For the text-containing cell, return its midpoint in [x, y] coordinate format. 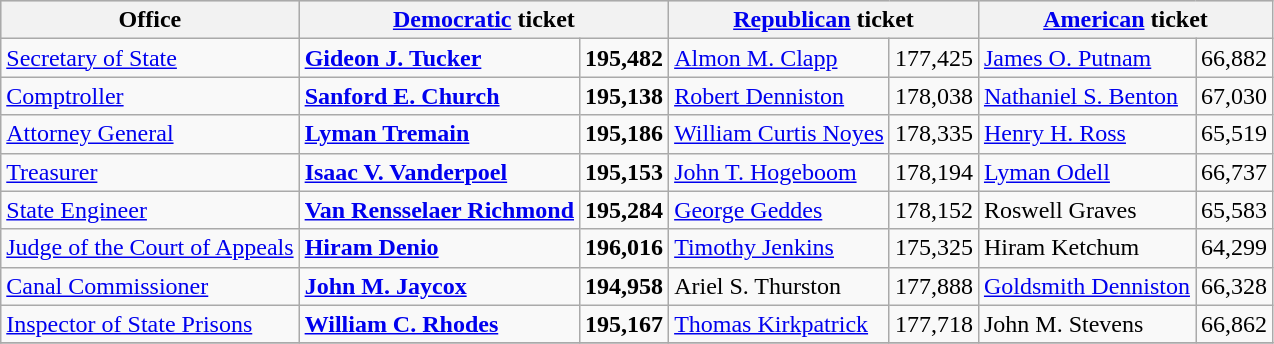
195,138 [624, 96]
Isaac V. Vanderpoel [439, 172]
Goldsmith Denniston [1086, 286]
65,583 [1234, 210]
64,299 [1234, 248]
William C. Rhodes [439, 324]
65,519 [1234, 134]
66,737 [1234, 172]
Van Rensselaer Richmond [439, 210]
Democratic ticket [484, 20]
195,284 [624, 210]
Nathaniel S. Benton [1086, 96]
66,862 [1234, 324]
Judge of the Court of Appeals [150, 248]
Comptroller [150, 96]
American ticket [1125, 20]
Attorney General [150, 134]
195,186 [624, 134]
Thomas Kirkpatrick [780, 324]
George Geddes [780, 210]
Sanford E. Church [439, 96]
195,482 [624, 58]
Office [150, 20]
Treasurer [150, 172]
John M. Stevens [1086, 324]
Ariel S. Thurston [780, 286]
Republican ticket [824, 20]
196,016 [624, 248]
177,425 [934, 58]
178,152 [934, 210]
John T. Hogeboom [780, 172]
Roswell Graves [1086, 210]
178,194 [934, 172]
Timothy Jenkins [780, 248]
67,030 [1234, 96]
State Engineer [150, 210]
177,718 [934, 324]
James O. Putnam [1086, 58]
Secretary of State [150, 58]
Henry H. Ross [1086, 134]
Lyman Tremain [439, 134]
Inspector of State Prisons [150, 324]
195,153 [624, 172]
Robert Denniston [780, 96]
66,328 [1234, 286]
178,335 [934, 134]
Lyman Odell [1086, 172]
Gideon J. Tucker [439, 58]
178,038 [934, 96]
177,888 [934, 286]
66,882 [1234, 58]
Hiram Ketchum [1086, 248]
195,167 [624, 324]
John M. Jaycox [439, 286]
Canal Commissioner [150, 286]
William Curtis Noyes [780, 134]
Almon M. Clapp [780, 58]
175,325 [934, 248]
194,958 [624, 286]
Hiram Denio [439, 248]
